Return (X, Y) of the center of cell containing provided text 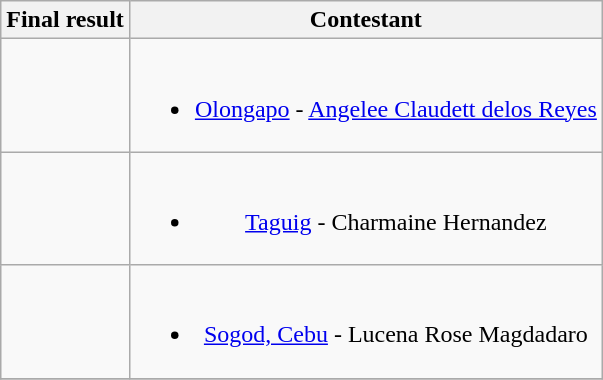
Final result (66, 20)
Taguig - Charmaine Hernandez (366, 208)
Contestant (366, 20)
Olongapo - Angelee Claudett delos Reyes (366, 96)
Sogod, Cebu - Lucena Rose Magdadaro (366, 322)
